For the text-containing cell, return its midpoint in [x, y] coordinate format. 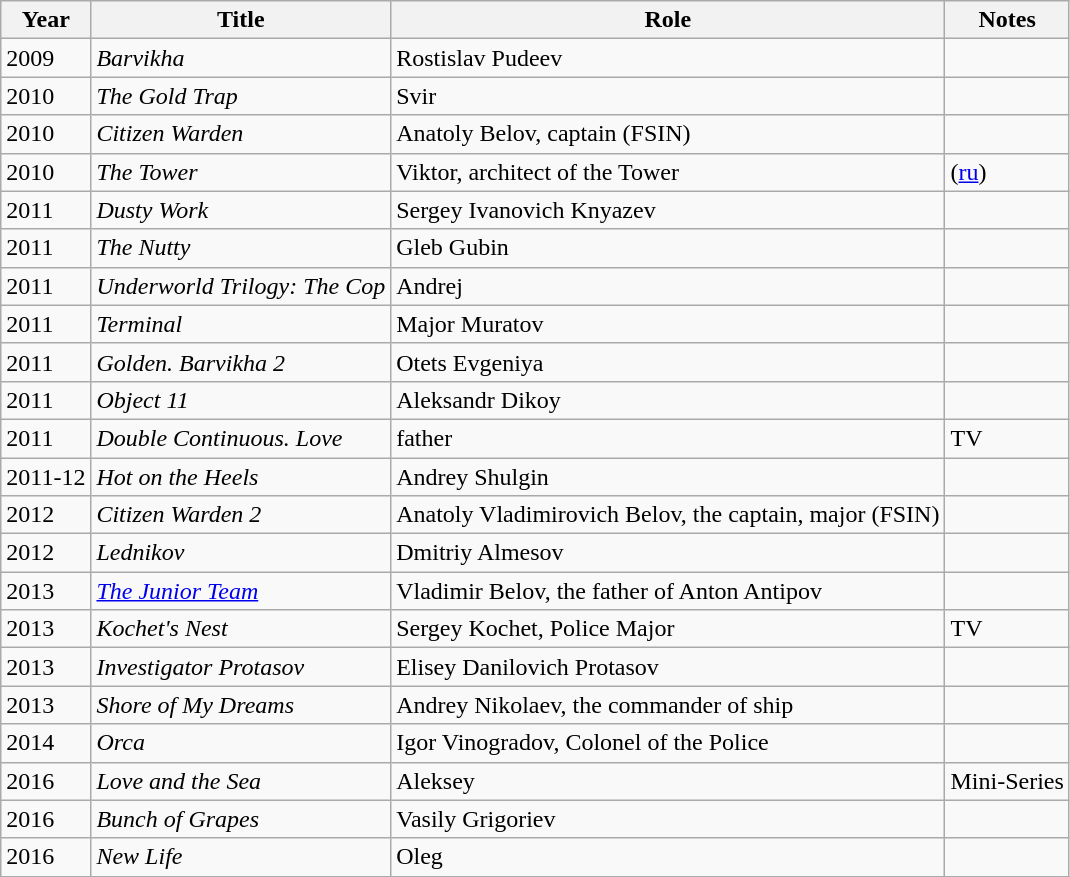
Major Muratov [668, 324]
The Nutty [241, 248]
The Tower [241, 172]
Orca [241, 743]
Aleksey [668, 781]
Kochet's Nest [241, 629]
Otets Evgeniya [668, 362]
Mini-Series [1007, 781]
2009 [46, 58]
The Gold Trap [241, 96]
Shore of My Dreams [241, 705]
Love and the Sea [241, 781]
Elisey Danilovich Protasov [668, 667]
Golden. Barvikha 2 [241, 362]
Andrej [668, 286]
Citizen Warden 2 [241, 515]
Citizen Warden [241, 134]
Hot on the Heels [241, 477]
Investigator Protasov [241, 667]
Title [241, 20]
Anatoly Vladimirovich Belov, the captain, major (FSIN) [668, 515]
Rostislav Pudeev [668, 58]
Sergey Ivanovich Knyazev [668, 210]
(ru) [1007, 172]
2014 [46, 743]
Vladimir Belov, the father of Anton Antipov [668, 591]
Andrey Nikolaev, the commander of ship [668, 705]
Vasily Grigoriev [668, 819]
Igor Vinogradov, Colonel of the Police [668, 743]
Viktor, architect of the Tower [668, 172]
Double Continuous. Love [241, 438]
father [668, 438]
Dmitriy Almesov [668, 553]
Object 11 [241, 400]
Anatoly Belov, captain (FSIN) [668, 134]
Aleksandr Dikoy [668, 400]
Notes [1007, 20]
Dusty Work [241, 210]
Lednikov [241, 553]
New Life [241, 857]
Barvikha [241, 58]
Sergey Kochet, Police Major [668, 629]
Andrey Shulgin [668, 477]
Oleg [668, 857]
Role [668, 20]
The Junior Team [241, 591]
2011-12 [46, 477]
Svir [668, 96]
Year [46, 20]
Terminal [241, 324]
Bunch of Grapes [241, 819]
Underworld Trilogy: The Cop [241, 286]
Gleb Gubin [668, 248]
